Search for the cell housing the specified text and yield its [x, y] center coordinate. 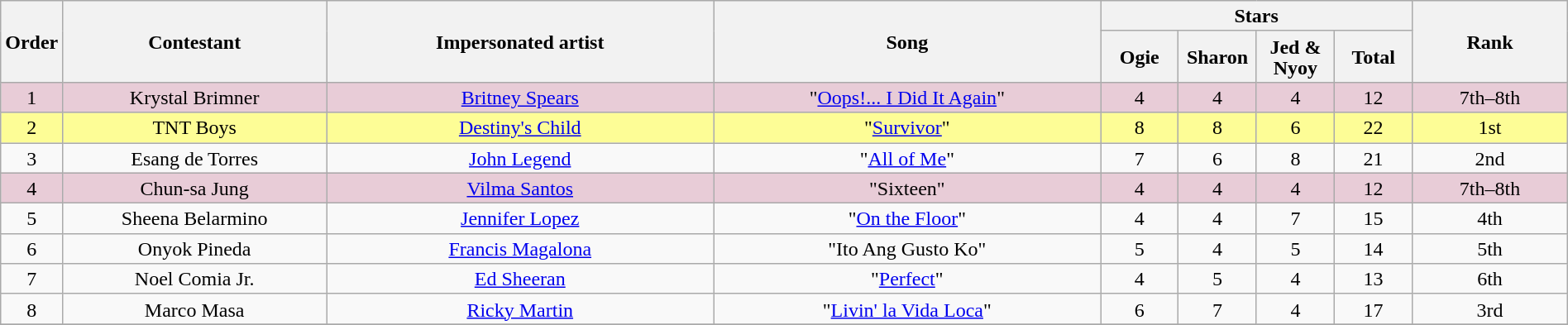
Chun-sa Jung [195, 189]
1 [31, 98]
17 [1374, 309]
2nd [1490, 157]
Stars [1257, 17]
15 [1374, 218]
Jennifer Lopez [520, 218]
Sheena Belarmino [195, 218]
"Livin' la Vida Loca" [907, 309]
4th [1490, 218]
22 [1374, 127]
21 [1374, 157]
Rank [1490, 41]
Onyok Pineda [195, 248]
"Ito Ang Gusto Ko" [907, 248]
Total [1374, 56]
Noel Comia Jr. [195, 280]
3rd [1490, 309]
2 [31, 127]
"Oops!... I Did It Again" [907, 98]
5th [1490, 248]
Destiny's Child [520, 127]
Order [31, 41]
Marco Masa [195, 309]
Krystal Brimner [195, 98]
1st [1490, 127]
Ricky Martin [520, 309]
John Legend [520, 157]
Impersonated artist [520, 41]
6th [1490, 280]
14 [1374, 248]
13 [1374, 280]
Esang de Torres [195, 157]
"On the Floor" [907, 218]
Ed Sheeran [520, 280]
Vilma Santos [520, 189]
"Perfect" [907, 280]
Song [907, 41]
Ogie [1140, 56]
Francis Magalona [520, 248]
3 [31, 157]
"All of Me" [907, 157]
"Sixteen" [907, 189]
Contestant [195, 41]
"Survivor" [907, 127]
Britney Spears [520, 98]
Sharon [1217, 56]
Jed & Nyoy [1295, 56]
TNT Boys [195, 127]
